Provide the (X, Y) coordinate of the cell's center where the given text is located.  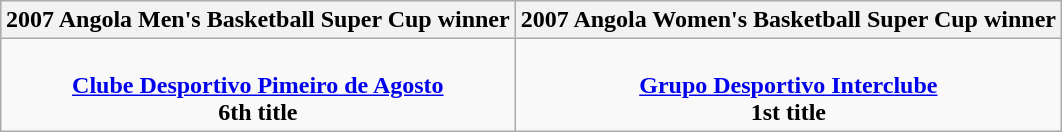
Clube Desportivo Pimeiro de Agosto6th title (258, 85)
2007 Angola Women's Basketball Super Cup winner (788, 20)
2007 Angola Men's Basketball Super Cup winner (258, 20)
Grupo Desportivo Interclube1st title (788, 85)
